From the cell containing the given text, extract its center point as [x, y] coordinate. 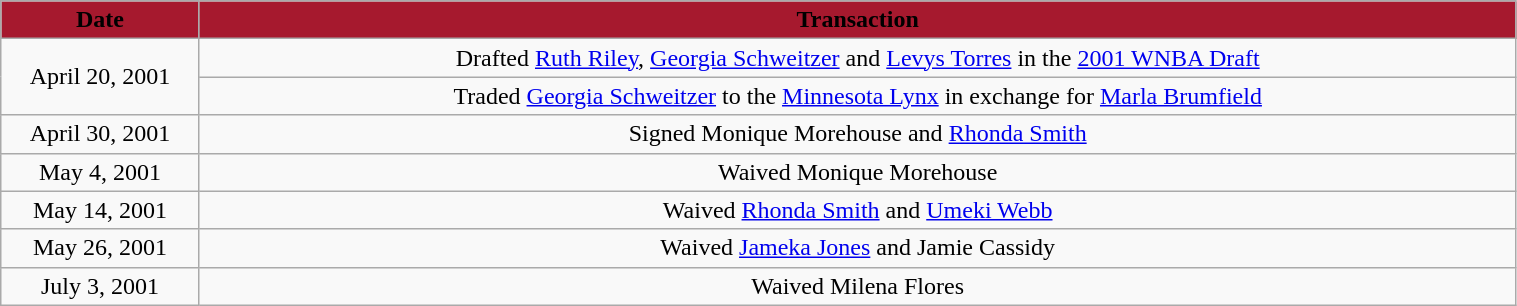
Date [100, 20]
Drafted Ruth Riley, Georgia Schweitzer and Levys Torres in the 2001 WNBA Draft [858, 58]
May 26, 2001 [100, 248]
Waived Monique Morehouse [858, 172]
May 4, 2001 [100, 172]
Traded Georgia Schweitzer to the Minnesota Lynx in exchange for Marla Brumfield [858, 96]
May 14, 2001 [100, 210]
July 3, 2001 [100, 286]
Waived Milena Flores [858, 286]
Transaction [858, 20]
April 20, 2001 [100, 77]
Signed Monique Morehouse and Rhonda Smith [858, 134]
April 30, 2001 [100, 134]
Waived Rhonda Smith and Umeki Webb [858, 210]
Waived Jameka Jones and Jamie Cassidy [858, 248]
